Return (x, y) of the center of cell containing provided text 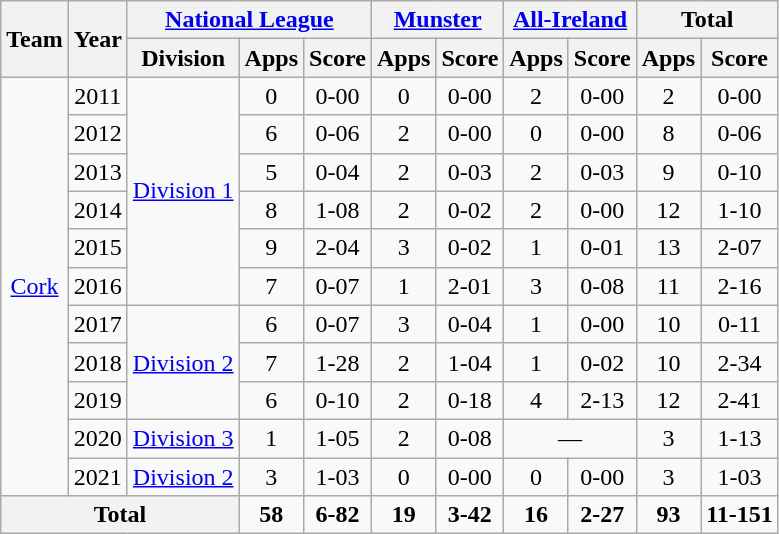
2-04 (338, 248)
Cork (35, 286)
2012 (98, 134)
0-18 (470, 400)
2013 (98, 172)
1-28 (338, 362)
1-10 (740, 210)
2018 (98, 362)
Year (98, 39)
93 (668, 515)
1-04 (470, 362)
2011 (98, 96)
19 (403, 515)
11-151 (740, 515)
Team (35, 39)
0-01 (602, 248)
2014 (98, 210)
1-13 (740, 438)
2-34 (740, 362)
2-41 (740, 400)
2015 (98, 248)
58 (271, 515)
2019 (98, 400)
4 (536, 400)
3-42 (470, 515)
2016 (98, 286)
1-05 (338, 438)
2-16 (740, 286)
National League (249, 20)
6-82 (338, 515)
2020 (98, 438)
— (570, 438)
2-27 (602, 515)
Division (183, 58)
All-Ireland (570, 20)
5 (271, 172)
2-13 (602, 400)
Munster (437, 20)
2-01 (470, 286)
13 (668, 248)
16 (536, 515)
Division 1 (183, 191)
11 (668, 286)
1-08 (338, 210)
Division 3 (183, 438)
2021 (98, 477)
2-07 (740, 248)
0-11 (740, 324)
2017 (98, 324)
